Identify which cell holds the provided text, then report its [x, y] central coordinate. 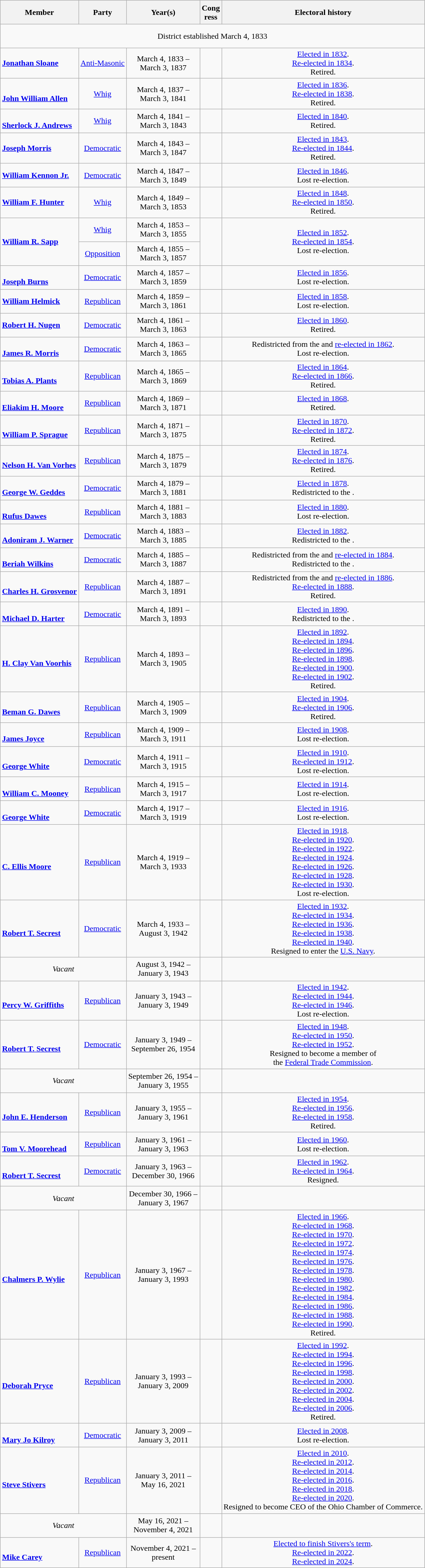
March 4, 1871 –March 3, 1875 [163, 430]
Opposition [102, 253]
Elected in 1840.Retired. [323, 121]
March 4, 1919 –March 3, 1933 [163, 862]
March 4, 1859 –March 3, 1861 [163, 301]
John William Allen [40, 94]
January 3, 1955 –January 3, 1961 [163, 1112]
Eliakim H. Moore [40, 403]
George W. Geddes [40, 488]
Member [40, 12]
March 4, 1857 –March 3, 1859 [163, 277]
Adoniram J. Warner [40, 536]
Joseph Burns [40, 277]
March 4, 1883 –March 3, 1885 [163, 536]
William Kennon Jr. [40, 175]
Joseph Morris [40, 148]
Elected in 1948.Re-elected in 1950.Re-elected in 1952.Resigned to become a member ofthe Federal Trade Commission. [323, 1045]
March 4, 1887 –March 3, 1891 [163, 587]
Elected in 1870.Re-elected in 1872.Retired. [323, 430]
Elected in 1914.Lost re-election. [323, 789]
Rufus Dawes [40, 512]
March 4, 1933 –August 3, 1942 [163, 928]
March 4, 1847 –March 3, 1849 [163, 175]
March 4, 1909 –March 3, 1911 [163, 734]
Redistricted from the and re-elected in 1862.Lost re-election. [323, 349]
Elected in 1848.Re-elected in 1850.Retired. [323, 202]
Elected in 1832.Re-elected in 1834.Retired. [323, 63]
Percy W. Griffiths [40, 1001]
January 3, 2011 –May 16, 2021 [163, 1480]
March 4, 1875 –March 3, 1879 [163, 461]
Tobias A. Plants [40, 376]
January 3, 1993 –January 3, 2009 [163, 1381]
Elected in 1910.Re-elected in 1912.Lost re-election. [323, 761]
March 4, 1861 –March 3, 1863 [163, 325]
C. Ellis Moore [40, 862]
Redistricted from the and re-elected in 1886.Re-elected in 1888.Retired. [323, 587]
January 3, 1967 –January 3, 1993 [163, 1275]
Elected in 1942.Re-elected in 1944.Re-elected in 1946.Lost re-election. [323, 1001]
William R. Sapp [40, 241]
Elected in 1916.Lost re-election. [323, 812]
March 4, 1865 –March 3, 1869 [163, 376]
September 26, 1954 –January 3, 1955 [163, 1081]
William Helmick [40, 301]
Beriah Wilkins [40, 559]
March 4, 1891 –March 3, 1893 [163, 614]
March 4, 1881 –March 3, 1883 [163, 512]
March 4, 1863 –March 3, 1865 [163, 349]
Nelson H. Van Vorhes [40, 461]
Elected in 1880.Lost re-election. [323, 512]
January 3, 2009 –January 3, 2011 [163, 1435]
March 4, 1893 –March 3, 1905 [163, 659]
January 3, 1949 –September 26, 1954 [163, 1045]
March 4, 1841 –March 3, 1843 [163, 121]
Elected in 1904.Re-elected in 1906.Retired. [323, 707]
Elected in 1878.Redistricted to the . [323, 488]
March 4, 1905 –March 3, 1909 [163, 707]
Elected in 1918.Re-elected in 1920.Re-elected in 1922.Re-elected in 1924.Re-elected in 1926.Re-elected in 1928.Re-elected in 1930.Lost re-election. [323, 862]
August 3, 1942 –January 3, 1943 [163, 969]
March 4, 1855 –March 3, 1857 [163, 253]
Tom V. Moorehead [40, 1144]
Robert H. Nugen [40, 325]
Mary Jo Kilroy [40, 1435]
December 30, 1966 –January 3, 1967 [163, 1198]
Steve Stivers [40, 1480]
Sherlock J. Andrews [40, 121]
March 4, 1915 –March 3, 1917 [163, 789]
Elected in 1843.Re-elected in 1844.Retired. [323, 148]
District established March 4, 1833 [213, 36]
Beman G. Dawes [40, 707]
Deborah Pryce [40, 1381]
H. Clay Van Voorhis [40, 659]
Elected in 1846.Lost re-election. [323, 175]
Elected in 1836.Re-elected in 1838.Retired. [323, 94]
William C. Mooney [40, 789]
March 4, 1917 –March 3, 1919 [163, 812]
March 4, 1849 –March 3, 1853 [163, 202]
Elected in 1874.Re-elected in 1876.Retired. [323, 461]
January 3, 1943 –January 3, 1949 [163, 1001]
March 4, 1837 –March 3, 1841 [163, 94]
Elected in 1932.Re-elected in 1934.Re-elected in 1936.Re-elected in 1938.Re-elected in 1940.Resigned to enter the U.S. Navy. [323, 928]
Elected in 1890.Redistricted to the . [323, 614]
Elected in 1954.Re-elected in 1956.Re-elected in 1958.Retired. [323, 1112]
Elected to finish Stivers's term.Re-elected in 2022.Re-elected in 2024. [323, 1552]
Elected in 1856.Lost re-election. [323, 277]
Mike Carey [40, 1552]
March 4, 1833 –March 3, 1837 [163, 63]
Elected in 1882.Redistricted to the . [323, 536]
Party [102, 12]
William P. Sprague [40, 430]
Anti-Masonic [102, 63]
March 4, 1843 –March 3, 1847 [163, 148]
Elected in 1860.Retired. [323, 325]
Elected in 1908.Lost re-election. [323, 734]
Elected in 1858.Lost re-election. [323, 301]
Elected in 2008.Lost re-election. [323, 1435]
January 3, 1963 –December 30, 1966 [163, 1171]
Michael D. Harter [40, 614]
Elected in 1962.Re-elected in 1964.Resigned. [323, 1171]
William F. Hunter [40, 202]
March 4, 1885 –March 3, 1887 [163, 559]
Electoral history [323, 12]
May 16, 2021 –November 4, 2021 [163, 1525]
Redistricted from the and re-elected in 1884.Redistricted to the . [323, 559]
March 4, 1911 –March 3, 1915 [163, 761]
March 4, 1853 –March 3, 1855 [163, 230]
Elected in 1864.Re-elected in 1866.Retired. [323, 376]
John E. Henderson [40, 1112]
Congress [211, 12]
Chalmers P. Wylie [40, 1275]
Elected in 1852.Re-elected in 1854.Lost re-election. [323, 241]
March 4, 1869 –March 3, 1871 [163, 403]
Charles H. Grosvenor [40, 587]
Year(s) [163, 12]
Elected in 1868.Retired. [323, 403]
Elected in 1960.Lost re-election. [323, 1144]
January 3, 1961 –January 3, 1963 [163, 1144]
James Joyce [40, 734]
Jonathan Sloane [40, 63]
March 4, 1879 –March 3, 1881 [163, 488]
James R. Morris [40, 349]
November 4, 2021 –present [163, 1552]
Elected in 1892.Re-elected in 1894.Re-elected in 1896.Re-elected in 1898.Re-elected in 1900.Re-elected in 1902.Retired. [323, 659]
